From the cell containing the given text, extract its center point as [X, Y] coordinate. 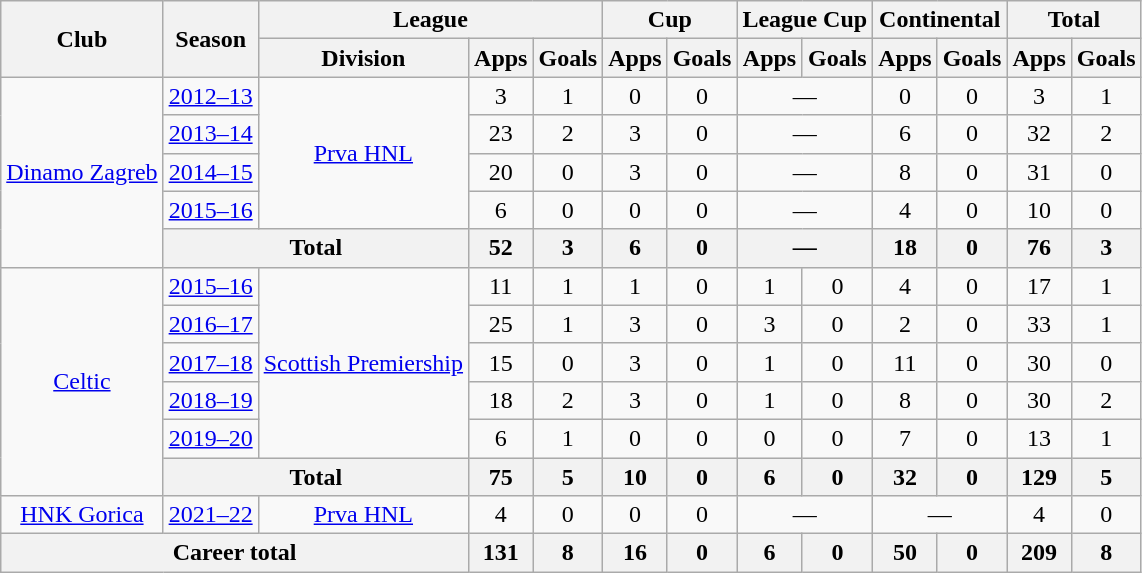
Scottish Premiership [363, 362]
League Cup [805, 20]
76 [1039, 248]
Continental [940, 20]
2019–20 [210, 438]
Division [363, 58]
129 [1039, 477]
25 [501, 324]
2021–22 [210, 515]
2016–17 [210, 324]
2012–13 [210, 96]
15 [501, 362]
33 [1039, 324]
2018–19 [210, 400]
Celtic [82, 381]
16 [635, 553]
20 [501, 172]
2013–14 [210, 134]
Dinamo Zagreb [82, 172]
Career total [235, 553]
2014–15 [210, 172]
Club [82, 39]
Cup [670, 20]
209 [1039, 553]
17 [1039, 286]
31 [1039, 172]
League [430, 20]
Season [210, 39]
2017–18 [210, 362]
50 [905, 553]
52 [501, 248]
23 [501, 134]
HNK Gorica [82, 515]
7 [905, 438]
75 [501, 477]
131 [501, 553]
13 [1039, 438]
